For the text-containing cell, return its midpoint in (x, y) coordinate format. 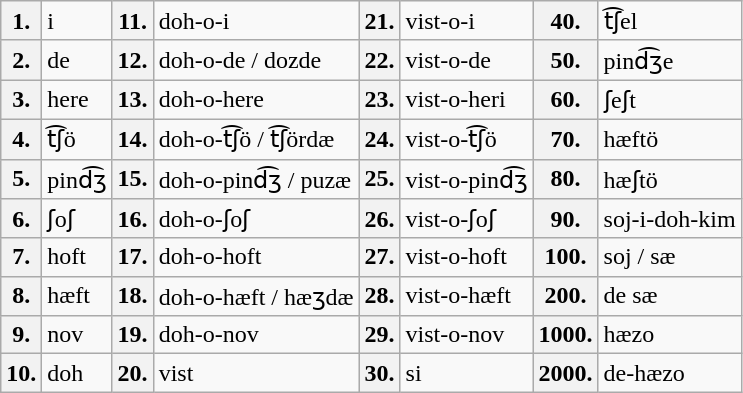
1000. (566, 335)
7. (22, 257)
17. (132, 257)
soj-i-doh-kim (670, 219)
13. (132, 100)
28. (380, 296)
15. (132, 179)
14. (132, 139)
25. (380, 179)
si (466, 373)
vist-o-hæft (466, 296)
20. (132, 373)
40. (566, 21)
pind͡ʒe (670, 60)
t͡ʃel (670, 21)
80. (566, 179)
70. (566, 139)
19. (132, 335)
doh-o-nov (256, 335)
29. (380, 335)
12. (132, 60)
ʃoʃ (77, 219)
vist-o-ʃoʃ (466, 219)
de (77, 60)
1. (22, 21)
doh-o-hoft (256, 257)
vist-o-i (466, 21)
60. (566, 100)
here (77, 100)
vist-o-t͡ʃö (466, 139)
vist-o-nov (466, 335)
10. (22, 373)
26. (380, 219)
16. (132, 219)
doh-o-ʃoʃ (256, 219)
22. (380, 60)
de-hæzo (670, 373)
doh-o-here (256, 100)
ʃeʃt (670, 100)
doh-o-t͡ʃö / t͡ʃördæ (256, 139)
hæʃtö (670, 179)
t͡ʃö (77, 139)
24. (380, 139)
5. (22, 179)
11. (132, 21)
vist-o-heri (466, 100)
vist-o-pind͡ʒ (466, 179)
50. (566, 60)
doh-o-pind͡ʒ / puzæ (256, 179)
nov (77, 335)
hoft (77, 257)
9. (22, 335)
100. (566, 257)
200. (566, 296)
30. (380, 373)
doh-o-i (256, 21)
2000. (566, 373)
hæzo (670, 335)
23. (380, 100)
8. (22, 296)
hæftö (670, 139)
vist-o-de (466, 60)
4. (22, 139)
doh-o-hæft / hæʒdæ (256, 296)
doh (77, 373)
6. (22, 219)
2. (22, 60)
18. (132, 296)
21. (380, 21)
3. (22, 100)
hæft (77, 296)
soj / sæ (670, 257)
doh-o-de / dozde (256, 60)
vist (256, 373)
i (77, 21)
de sæ (670, 296)
27. (380, 257)
pind͡ʒ (77, 179)
90. (566, 219)
vist-o-hoft (466, 257)
